Pinpoint the cell where the given text exists, returning its (X, Y) midpoint coordinate. 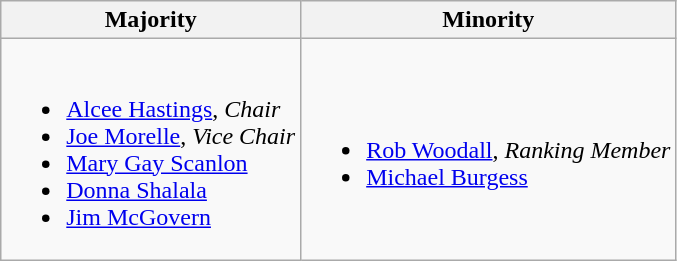
Alcee Hastings, ChairJoe Morelle, Vice ChairMary Gay ScanlonDonna ShalalaJim McGovern (151, 150)
Minority (488, 20)
Majority (151, 20)
Rob Woodall, Ranking MemberMichael Burgess (488, 150)
